Output the [X, Y] coordinate of the center of the cell containing the given text.  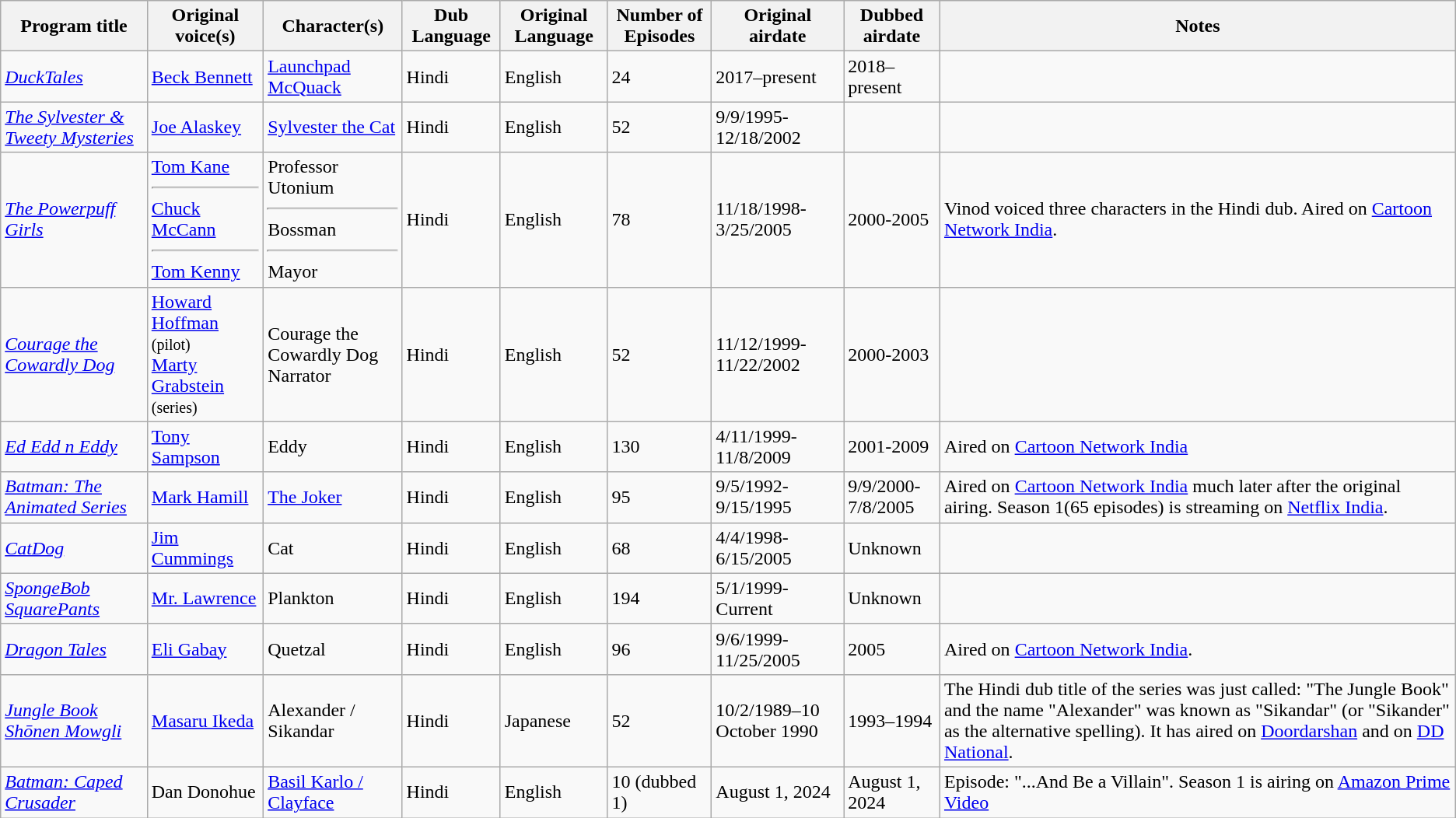
Tony Sampson [205, 446]
2018–present [892, 76]
10/2/1989–10 October 1990 [778, 720]
Original airdate [778, 26]
Vinod voiced three characters in the Hindi dub. Aired on Cartoon Network India. [1198, 219]
10 (dubbed 1) [660, 792]
Aired on Cartoon Network India [1198, 446]
Joe Alaskey [205, 128]
Launchpad McQuack [333, 76]
Character(s) [333, 26]
68 [660, 547]
Original voice(s) [205, 26]
Jungle Book Shōnen Mowgli [75, 720]
2000-2005 [892, 219]
4/4/1998-6/15/2005 [778, 547]
78 [660, 219]
Tom Kane Chuck McCann Tom Kenny [205, 219]
Professor Utonium Bossman Mayor [333, 219]
Masaru Ikeda [205, 720]
CatDog [75, 547]
Batman: The Animated Series [75, 498]
Ed Edd n Eddy [75, 446]
Beck Bennett [205, 76]
1993–1994 [892, 720]
Mr. Lawrence [205, 599]
2001-2009 [892, 446]
The Sylvester & Tweety Mysteries [75, 128]
24 [660, 76]
The Joker [333, 498]
95 [660, 498]
Dubbed airdate [892, 26]
DuckTales [75, 76]
The Powerpuff Girls [75, 219]
Dub Language [451, 26]
130 [660, 446]
Eddy [333, 446]
Howard Hoffman (pilot) Marty Grabstein (series) [205, 355]
9/5/1992-9/15/1995 [778, 498]
4/11/1999-11/8/2009 [778, 446]
2000-2003 [892, 355]
Eli Gabay [205, 648]
Jim Cummings [205, 547]
Program title [75, 26]
9/9/1995-12/18/2002 [778, 128]
Batman: Caped Crusader [75, 792]
Courage the Cowardly Dog [75, 355]
Sylvester the Cat [333, 128]
Aired on Cartoon Network India much later after the original airing. Season 1(65 episodes) is streaming on Netflix India. [1198, 498]
9/9/2000-7/8/2005 [892, 498]
Original Language [554, 26]
Mark Hamill [205, 498]
Courage the Cowardly Dog Narrator [333, 355]
Quetzal [333, 648]
Plankton [333, 599]
194 [660, 599]
Basil Karlo / Clayface [333, 792]
9/6/1999-11/25/2005 [778, 648]
Japanese [554, 720]
96 [660, 648]
Notes [1198, 26]
Cat [333, 547]
Episode: "...And Be a Villain". Season 1 is airing on Amazon Prime Video [1198, 792]
2005 [892, 648]
Dragon Tales [75, 648]
Dan Donohue [205, 792]
11/12/1999-11/22/2002 [778, 355]
SpongeBob SquarePants [75, 599]
5/1/1999-Current [778, 599]
Number of Episodes [660, 26]
2017–present [778, 76]
Alexander / Sikandar [333, 720]
11/18/1998-3/25/2005 [778, 219]
Aired on Cartoon Network India. [1198, 648]
